From the cell containing the given text, extract its center point as [X, Y] coordinate. 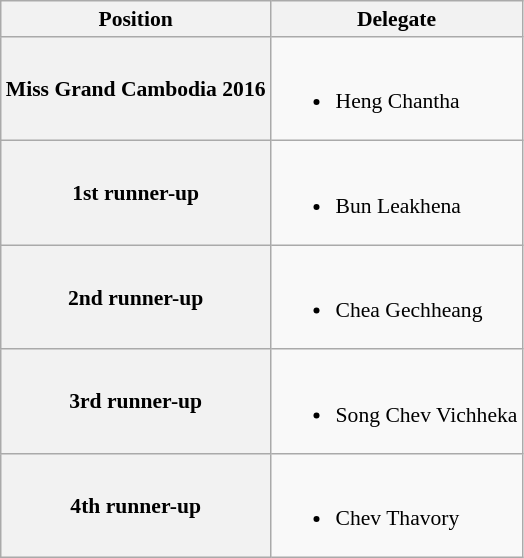
Chea Gechheang [397, 297]
2nd runner-up [136, 297]
3rd runner-up [136, 402]
1st runner-up [136, 193]
Miss Grand Cambodia 2016 [136, 89]
4th runner-up [136, 506]
Chev Thavory [397, 506]
Position [136, 19]
Song Chev Vichheka [397, 402]
Delegate [397, 19]
Heng Chantha [397, 89]
Bun Leakhena [397, 193]
